Detect which cell encompasses the target text, then output its [X, Y] center coordinate. 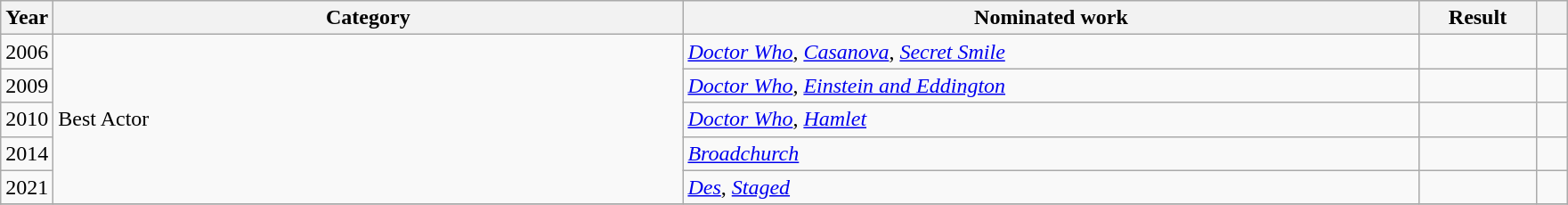
Category [369, 18]
Nominated work [1051, 18]
Doctor Who, Hamlet [1051, 119]
2014 [27, 153]
2010 [27, 119]
2021 [27, 187]
Year [27, 18]
2009 [27, 86]
Best Actor [369, 119]
2006 [27, 52]
Result [1478, 18]
Des, Staged [1051, 187]
Doctor Who, Einstein and Eddington [1051, 86]
Broadchurch [1051, 153]
Doctor Who, Casanova, Secret Smile [1051, 52]
